Find where the given text appears and provide that cell's center as [x, y] coordinate. 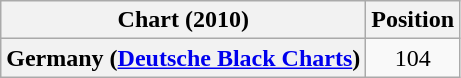
Chart (2010) [184, 20]
Position [413, 20]
104 [413, 58]
Germany (Deutsche Black Charts) [184, 58]
